Detect which cell encompasses the target text, then output its (X, Y) center coordinate. 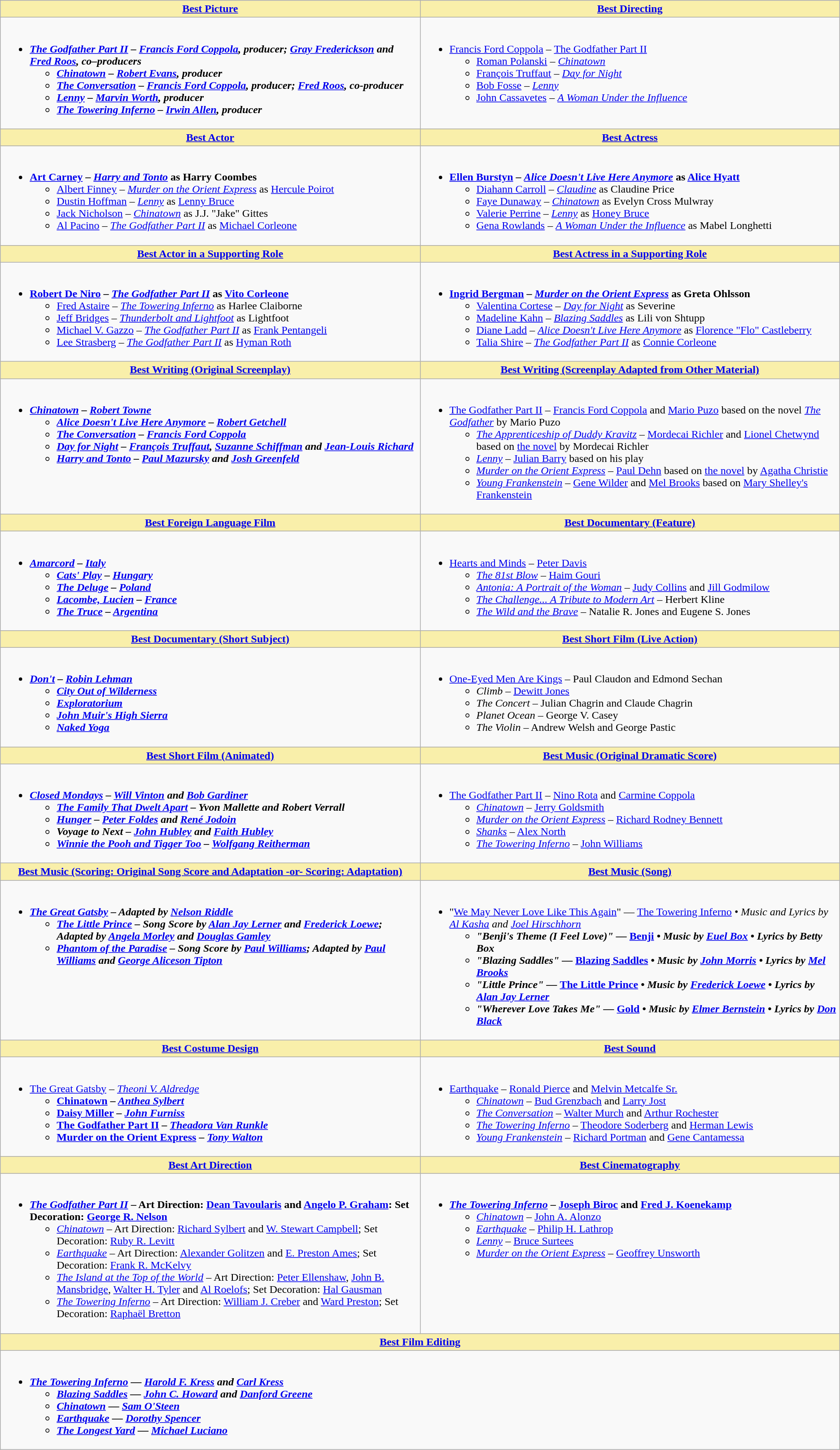
Best Documentary (Feature) (630, 523)
Best Actor (210, 137)
Best Short Film (Animated) (210, 756)
Best Cinematography (630, 1165)
Best Art Direction (210, 1165)
Best Writing (Screenplay Adapted from Other Material) (630, 370)
Best Music (Song) (630, 872)
Best Sound (630, 1049)
Best Music (Original Dramatic Score) (630, 756)
Best Music (Scoring: Original Song Score and Adaptation -or- Scoring: Adaptation) (210, 872)
Best Actress (630, 137)
Best Short Film (Live Action) (630, 639)
Best Writing (Original Screenplay) (210, 370)
Best Film Editing (420, 1342)
Best Documentary (Short Subject) (210, 639)
Don't – Robin LehmanCity Out of WildernessExploratoriumJohn Muir's High SierraNaked Yoga (210, 697)
Best Actor in a Supporting Role (210, 254)
Best Directing (630, 9)
Best Actress in a Supporting Role (630, 254)
Amarcord – ItalyCats' Play – HungaryThe Deluge – PolandLacombe, Lucien – FranceThe Truce – Argentina (210, 581)
Best Foreign Language Film (210, 523)
Best Picture (210, 9)
Best Costume Design (210, 1049)
